Extract the [X, Y] coordinate from the center of the cell holding the provided text.  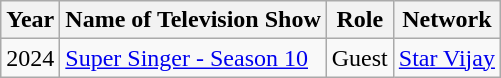
Year [30, 20]
Super Singer - Season 10 [193, 58]
Star Vijay [446, 58]
Role [360, 20]
Network [446, 20]
2024 [30, 58]
Name of Television Show [193, 20]
Guest [360, 58]
